Search for the cell housing the specified text and yield its [x, y] center coordinate. 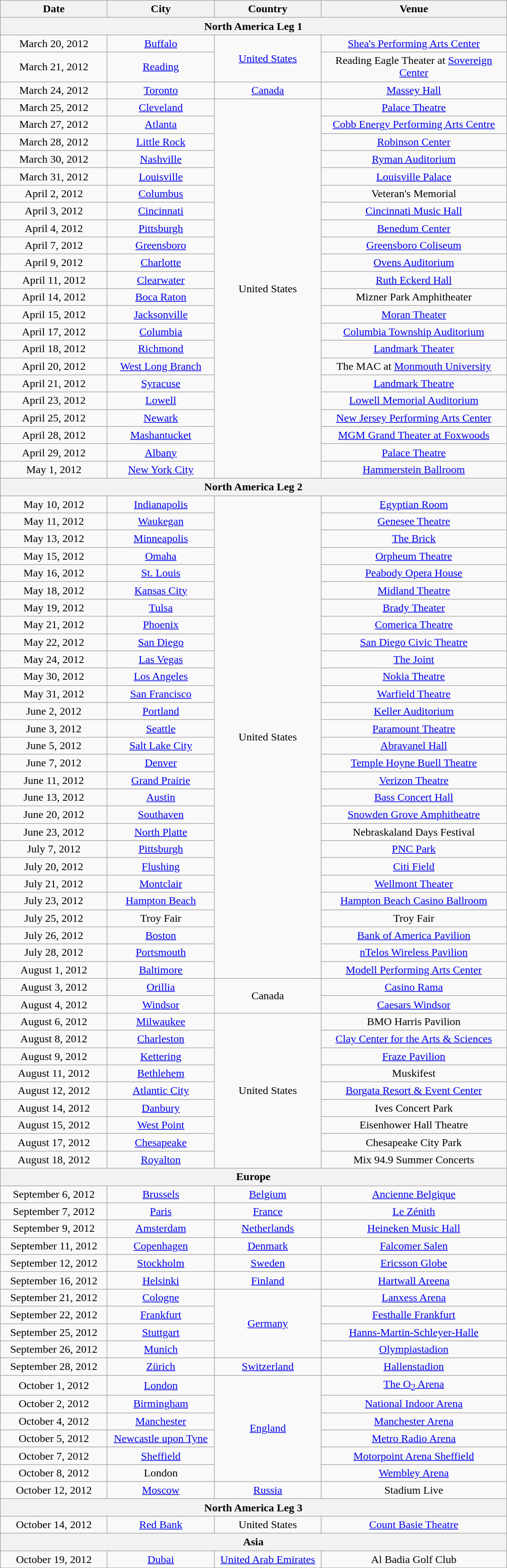
March 20, 2012 [54, 44]
Ives Concert Park [414, 1108]
April 14, 2012 [54, 297]
Hallenstadion [414, 1367]
September 16, 2012 [54, 1280]
Metro Radio Arena [414, 1438]
Nashville [161, 159]
March 27, 2012 [54, 125]
Toronto [161, 90]
July 26, 2012 [54, 935]
Newark [161, 418]
Casino Rama [414, 987]
Minneapolis [161, 539]
Ryman Auditorium [414, 159]
Hanns-Martin-Schleyer-Halle [414, 1332]
July 25, 2012 [54, 918]
May 30, 2012 [54, 677]
Kansas City [161, 590]
October 14, 2012 [54, 1524]
Syracuse [161, 383]
Kettering [161, 1056]
Southaven [161, 815]
June 23, 2012 [54, 832]
Nokia Theatre [414, 677]
March 30, 2012 [54, 159]
July 7, 2012 [54, 849]
Brady Theater [414, 608]
April 15, 2012 [54, 315]
September 7, 2012 [54, 1211]
Baltimore [161, 970]
Belgium [268, 1194]
Stuttgart [161, 1332]
Orpheum Theatre [414, 556]
Zürich [161, 1367]
April 25, 2012 [54, 418]
Birmingham [161, 1404]
Europe [254, 1177]
Louisville Palace [414, 176]
City [161, 9]
Keller Auditorium [414, 711]
North Platte [161, 832]
Reading Eagle Theater at Sovereign Center [414, 67]
North America Leg 2 [254, 487]
Cincinnati Music Hall [414, 211]
Indianapolis [161, 504]
The Joint [414, 659]
Buffalo [161, 44]
Phoenix [161, 625]
April 11, 2012 [54, 280]
Royalton [161, 1160]
August 1, 2012 [54, 970]
Wellmont Theater [414, 884]
Chesapeake City Park [414, 1142]
San Diego Civic Theatre [414, 642]
Netherlands [268, 1229]
Columbia Township Auditorium [414, 332]
Wembley Arena [414, 1473]
Greensboro [161, 246]
Clay Center for the Arts & Sciences [414, 1039]
Bethlehem [161, 1074]
Festhalle Frankfurt [414, 1315]
May 11, 2012 [54, 522]
Moran Theater [414, 315]
Brussels [161, 1194]
Mix 94.9 Summer Concerts [414, 1160]
Orillia [161, 987]
West Long Branch [161, 366]
Hampton Beach [161, 901]
France [268, 1211]
North America Leg 3 [254, 1507]
Warfield Theatre [414, 694]
St. Louis [161, 573]
May 13, 2012 [54, 539]
Boca Raton [161, 297]
Modell Performing Arts Center [414, 970]
May 18, 2012 [54, 590]
March 21, 2012 [54, 67]
The O2 Arena [414, 1385]
Las Vegas [161, 659]
Robinson Center [414, 142]
Landmark Theatre [414, 383]
May 19, 2012 [54, 608]
Amsterdam [161, 1229]
Ancienne Belgique [414, 1194]
September 21, 2012 [54, 1297]
Ruth Eckerd Hall [414, 280]
Paramount Theatre [414, 728]
April 21, 2012 [54, 383]
Eisenhower Hall Theatre [414, 1125]
Borgata Resort & Event Center [414, 1091]
Verizon Theatre [414, 780]
Olympiastadion [414, 1350]
September 6, 2012 [54, 1194]
August 17, 2012 [54, 1142]
MGM Grand Theater at Foxwoods [414, 435]
Cobb Energy Performing Arts Centre [414, 125]
May 21, 2012 [54, 625]
Russia [268, 1490]
August 14, 2012 [54, 1108]
Little Rock [161, 142]
San Francisco [161, 694]
Falcomer Salen [414, 1246]
Omaha [161, 556]
Midland Theatre [414, 590]
North America Leg 1 [254, 26]
May 24, 2012 [54, 659]
July 20, 2012 [54, 866]
October 19, 2012 [54, 1559]
Greensboro Coliseum [414, 246]
Bank of America Pavilion [414, 935]
March 31, 2012 [54, 176]
October 7, 2012 [54, 1456]
Lanxess Arena [414, 1297]
Venue [414, 9]
August 4, 2012 [54, 1004]
April 29, 2012 [54, 452]
Benedum Center [414, 228]
Temple Hoyne Buell Theatre [414, 763]
Boston [161, 935]
July 23, 2012 [54, 901]
Date [54, 9]
Landmark Theater [414, 349]
New York City [161, 469]
September 12, 2012 [54, 1263]
San Diego [161, 642]
Richmond [161, 349]
Country [268, 9]
September 25, 2012 [54, 1332]
October 4, 2012 [54, 1421]
June 11, 2012 [54, 780]
May 1, 2012 [54, 469]
Manchester [161, 1421]
Columbia [161, 332]
May 15, 2012 [54, 556]
June 3, 2012 [54, 728]
April 23, 2012 [54, 401]
August 9, 2012 [54, 1056]
May 22, 2012 [54, 642]
June 20, 2012 [54, 815]
July 21, 2012 [54, 884]
Waukegan [161, 522]
Jacksonville [161, 315]
Austin [161, 798]
October 1, 2012 [54, 1385]
April 9, 2012 [54, 263]
Genesee Theatre [414, 522]
September 28, 2012 [54, 1367]
Denmark [268, 1246]
Stockholm [161, 1263]
Moscow [161, 1490]
Salt Lake City [161, 745]
Reading [161, 67]
Al Badia Golf Club [414, 1559]
April 18, 2012 [54, 349]
August 8, 2012 [54, 1039]
Mizner Park Amphitheater [414, 297]
Abravanel Hall [414, 745]
Citi Field [414, 866]
Cleveland [161, 107]
Albany [161, 452]
Paris [161, 1211]
Le Zénith [414, 1211]
Portland [161, 711]
Muskifest [414, 1074]
Fraze Pavilion [414, 1056]
September 11, 2012 [54, 1246]
April 17, 2012 [54, 332]
Atlanta [161, 125]
England [268, 1428]
Sheffield [161, 1456]
Charleston [161, 1039]
June 7, 2012 [54, 763]
Chesapeake [161, 1142]
Copenhagen [161, 1246]
April 3, 2012 [54, 211]
September 22, 2012 [54, 1315]
March 28, 2012 [54, 142]
Windsor [161, 1004]
September 9, 2012 [54, 1229]
Bass Concert Hall [414, 798]
June 13, 2012 [54, 798]
Egyptian Room [414, 504]
Montclair [161, 884]
Los Angeles [161, 677]
August 12, 2012 [54, 1091]
Atlantic City [161, 1091]
Lowell [161, 401]
Nebraskaland Days Festival [414, 832]
June 5, 2012 [54, 745]
Switzerland [268, 1367]
Columbus [161, 194]
Hampton Beach Casino Ballroom [414, 901]
The Brick [414, 539]
Veteran's Memorial [414, 194]
Danbury [161, 1108]
Munich [161, 1350]
August 6, 2012 [54, 1021]
Hammerstein Ballroom [414, 469]
Louisville [161, 176]
Dubai [161, 1559]
August 11, 2012 [54, 1074]
West Point [161, 1125]
October 5, 2012 [54, 1438]
Denver [161, 763]
New Jersey Performing Arts Center [414, 418]
March 24, 2012 [54, 90]
Helsinki [161, 1280]
The MAC at Monmouth University [414, 366]
August 18, 2012 [54, 1160]
Grand Prairie [161, 780]
Finland [268, 1280]
August 15, 2012 [54, 1125]
Cincinnati [161, 211]
Clearwater [161, 280]
April 28, 2012 [54, 435]
Heineken Music Hall [414, 1229]
April 2, 2012 [54, 194]
May 31, 2012 [54, 694]
October 12, 2012 [54, 1490]
May 16, 2012 [54, 573]
Manchester Arena [414, 1421]
May 10, 2012 [54, 504]
Sweden [268, 1263]
Shea's Performing Arts Center [414, 44]
April 20, 2012 [54, 366]
Snowden Grove Amphitheatre [414, 815]
Newcastle upon Tyne [161, 1438]
July 28, 2012 [54, 953]
Asia [254, 1542]
Hartwall Areena [414, 1280]
Stadium Live [414, 1490]
Red Bank [161, 1524]
Lowell Memorial Auditorium [414, 401]
Massey Hall [414, 90]
April 4, 2012 [54, 228]
Milwaukee [161, 1021]
Comerica Theatre [414, 625]
Seattle [161, 728]
Count Basie Theatre [414, 1524]
Motorpoint Arena Sheffield [414, 1456]
National Indoor Arena [414, 1404]
Flushing [161, 866]
August 3, 2012 [54, 987]
Ericsson Globe [414, 1263]
March 25, 2012 [54, 107]
Mashantucket [161, 435]
Germany [268, 1323]
Caesars Windsor [414, 1004]
September 26, 2012 [54, 1350]
October 8, 2012 [54, 1473]
PNC Park [414, 849]
Tulsa [161, 608]
Cologne [161, 1297]
April 7, 2012 [54, 246]
United Arab Emirates [268, 1559]
October 2, 2012 [54, 1404]
Charlotte [161, 263]
Ovens Auditorium [414, 263]
BMO Harris Pavilion [414, 1021]
Peabody Opera House [414, 573]
Frankfurt [161, 1315]
June 2, 2012 [54, 711]
Portsmouth [161, 953]
nTelos Wireless Pavilion [414, 953]
